Provide the (X, Y) coordinate of the cell's center where the given text is located.  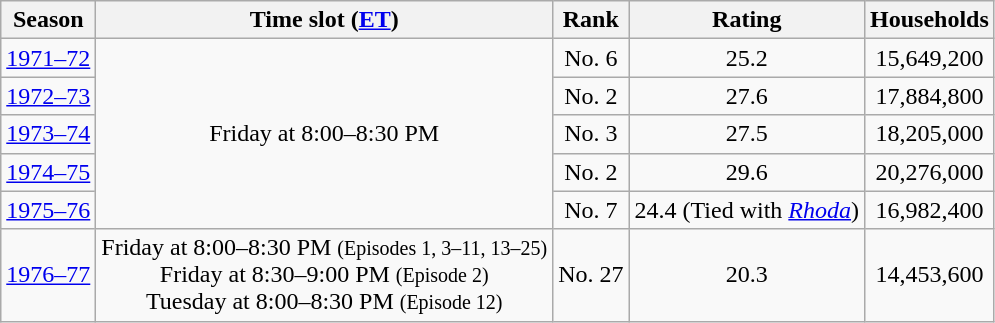
Households (930, 20)
16,982,400 (930, 210)
Friday at 8:00–8:30 PM (Episodes 1, 3–11, 13–25)Friday at 8:30–9:00 PM (Episode 2)Tuesday at 8:00–8:30 PM (Episode 12) (324, 275)
20,276,000 (930, 172)
27.6 (747, 96)
No. 6 (591, 58)
27.5 (747, 134)
1976–77 (48, 275)
1972–73 (48, 96)
14,453,600 (930, 275)
Rating (747, 20)
1975–76 (48, 210)
20.3 (747, 275)
1973–74 (48, 134)
15,649,200 (930, 58)
Rank (591, 20)
1971–72 (48, 58)
No. 7 (591, 210)
No. 27 (591, 275)
29.6 (747, 172)
18,205,000 (930, 134)
25.2 (747, 58)
No. 3 (591, 134)
24.4 (Tied with Rhoda) (747, 210)
Time slot (ET) (324, 20)
17,884,800 (930, 96)
1974–75 (48, 172)
Friday at 8:00–8:30 PM (324, 134)
Season (48, 20)
